Provide the [X, Y] coordinate of the cell's center where the given text is located.  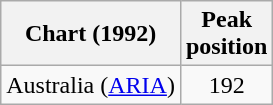
Chart (1992) [91, 34]
Australia (ARIA) [91, 85]
Peakposition [226, 34]
192 [226, 85]
